Output the (X, Y) coordinate of the center of the cell containing the given text.  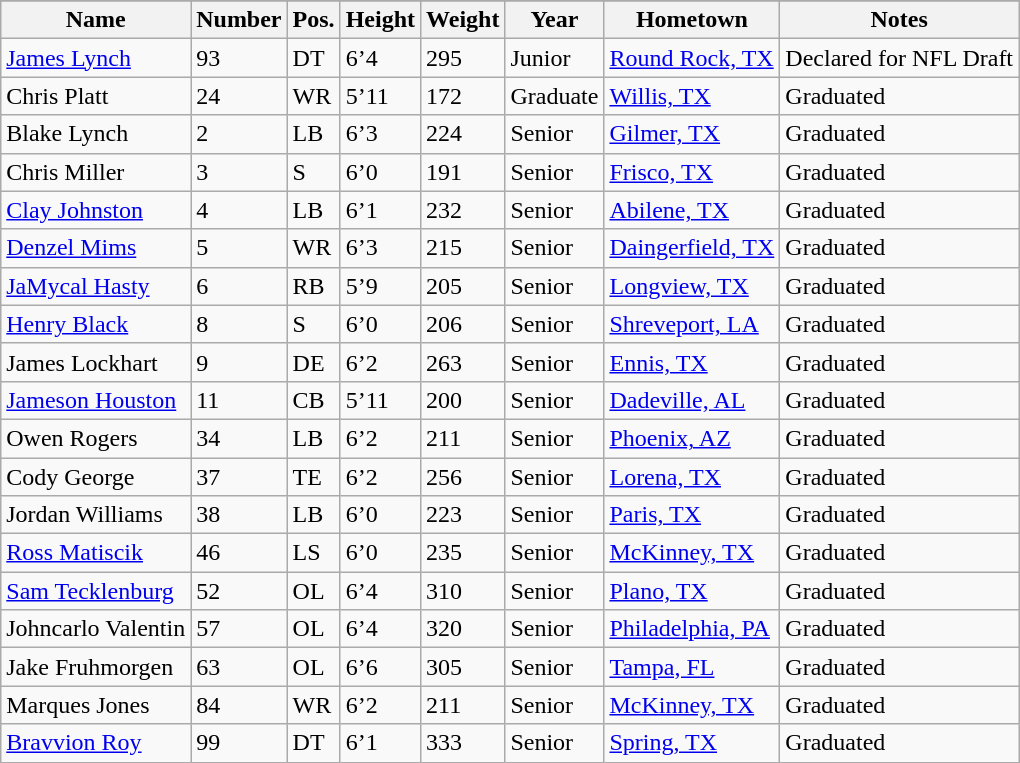
46 (239, 553)
Chris Miller (96, 172)
93 (239, 58)
James Lockhart (96, 362)
11 (239, 400)
Blake Lynch (96, 134)
333 (463, 743)
Dadeville, AL (692, 400)
DE (314, 362)
Phoenix, AZ (692, 438)
200 (463, 400)
295 (463, 58)
CB (314, 400)
305 (463, 667)
Number (239, 20)
Junior (554, 58)
232 (463, 210)
Jameson Houston (96, 400)
3 (239, 172)
Owen Rogers (96, 438)
191 (463, 172)
320 (463, 629)
Philadelphia, PA (692, 629)
2 (239, 134)
James Lynch (96, 58)
223 (463, 515)
256 (463, 477)
Height (380, 20)
Clay Johnston (96, 210)
Marques Jones (96, 705)
Name (96, 20)
Plano, TX (692, 591)
LS (314, 553)
63 (239, 667)
37 (239, 477)
Paris, TX (692, 515)
Round Rock, TX (692, 58)
24 (239, 96)
172 (463, 96)
RB (314, 286)
Tampa, FL (692, 667)
TE (314, 477)
235 (463, 553)
Jake Fruhmorgen (96, 667)
Willis, TX (692, 96)
Frisco, TX (692, 172)
Sam Tecklenburg (96, 591)
215 (463, 248)
57 (239, 629)
Spring, TX (692, 743)
Chris Platt (96, 96)
224 (463, 134)
Shreveport, LA (692, 324)
99 (239, 743)
Ross Matiscik (96, 553)
Longview, TX (692, 286)
Declared for NFL Draft (900, 58)
Lorena, TX (692, 477)
206 (463, 324)
263 (463, 362)
Notes (900, 20)
9 (239, 362)
6 (239, 286)
34 (239, 438)
Henry Black (96, 324)
Daingerfield, TX (692, 248)
Denzel Mims (96, 248)
Abilene, TX (692, 210)
52 (239, 591)
38 (239, 515)
310 (463, 591)
Ennis, TX (692, 362)
5’9 (380, 286)
JaMycal Hasty (96, 286)
Weight (463, 20)
8 (239, 324)
Year (554, 20)
Cody George (96, 477)
6’6 (380, 667)
Johncarlo Valentin (96, 629)
Hometown (692, 20)
Jordan Williams (96, 515)
5 (239, 248)
205 (463, 286)
Gilmer, TX (692, 134)
Graduate (554, 96)
4 (239, 210)
Pos. (314, 20)
Bravvion Roy (96, 743)
84 (239, 705)
